Provide the [X, Y] coordinate of the cell's center where the given text is located.  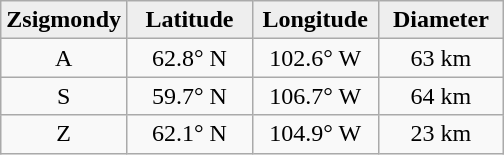
S [64, 96]
Z [64, 134]
62.1° N [190, 134]
A [64, 58]
63 km [441, 58]
23 km [441, 134]
106.7° W [315, 96]
59.7° N [190, 96]
Latitude [190, 20]
102.6° W [315, 58]
64 km [441, 96]
Longitude [315, 20]
62.8° N [190, 58]
Zsigmondy [64, 20]
Diameter [441, 20]
104.9° W [315, 134]
